From the cell containing the given text, extract its center point as [X, Y] coordinate. 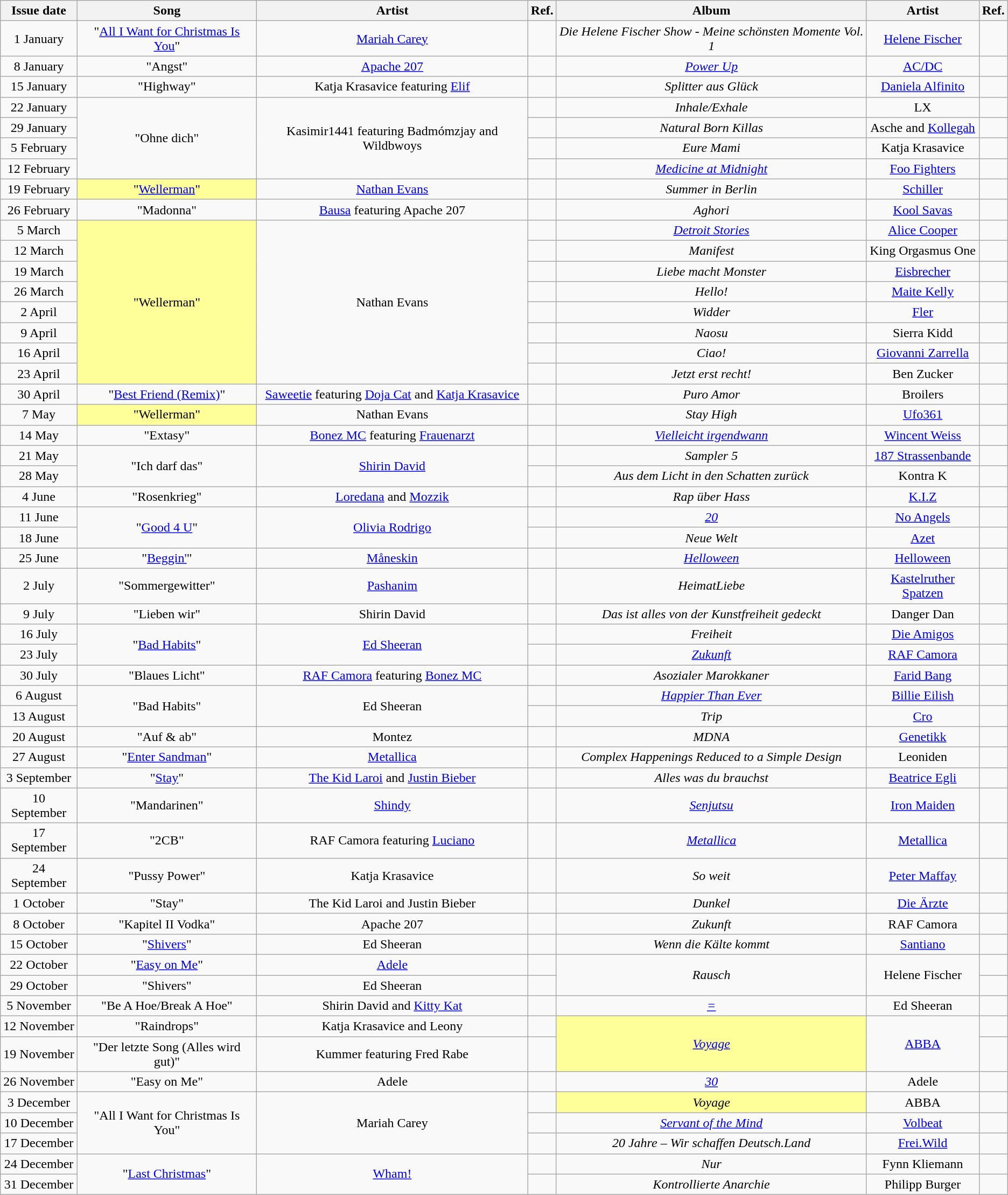
Rap über Hass [711, 497]
RAF Camora featuring Bonez MC [393, 675]
19 February [39, 189]
13 August [39, 716]
16 April [39, 353]
"Angst" [167, 66]
22 October [39, 965]
K.I.Z [923, 497]
"Sommergewitter" [167, 586]
Giovanni Zarrella [923, 353]
3 December [39, 1102]
21 May [39, 456]
Vielleicht irgendwann [711, 435]
25 June [39, 558]
Hello! [711, 292]
Wham! [393, 1174]
Pashanim [393, 586]
Wincent Weiss [923, 435]
2 July [39, 586]
10 September [39, 806]
Das ist alles von der Kunstfreiheit gedeckt [711, 613]
Manifest [711, 250]
Power Up [711, 66]
Die Amigos [923, 634]
Shirin David and Kitty Kat [393, 1006]
28 May [39, 476]
11 June [39, 517]
1 October [39, 903]
27 August [39, 757]
Kummer featuring Fred Rabe [393, 1054]
Aghori [711, 209]
Medicine at Midnight [711, 169]
No Angels [923, 517]
26 February [39, 209]
Shindy [393, 806]
Natural Born Killas [711, 128]
Kastelruther Spatzen [923, 586]
Ben Zucker [923, 374]
"Good 4 U" [167, 527]
Schiller [923, 189]
Volbeat [923, 1123]
Die Ärzte [923, 903]
4 June [39, 497]
"Blaues Licht" [167, 675]
30 [711, 1082]
Genetikk [923, 737]
"Best Friend (Remix)" [167, 394]
2 April [39, 312]
Happier Than Ever [711, 696]
6 August [39, 696]
15 January [39, 87]
"Ich darf das" [167, 466]
Wenn die Kälte kommt [711, 944]
20 Jahre – Wir schaffen Deutsch.Land [711, 1143]
26 March [39, 292]
Nur [711, 1164]
3 September [39, 778]
"Last Christmas" [167, 1174]
Ciao! [711, 353]
"Be A Hoe/Break A Hoe" [167, 1006]
Jetzt erst recht! [711, 374]
29 January [39, 128]
Kool Savas [923, 209]
Saweetie featuring Doja Cat and Katja Krasavice [393, 394]
Katja Krasavice featuring Elif [393, 87]
7 May [39, 415]
14 May [39, 435]
Maite Kelly [923, 292]
Kasimir1441 featuring Badmómzjay and Wildbwoys [393, 138]
24 September [39, 876]
"2CB" [167, 840]
Sierra Kidd [923, 333]
20 [711, 517]
12 February [39, 169]
Philipp Burger [923, 1184]
Ufo361 [923, 415]
Sampler 5 [711, 456]
Complex Happenings Reduced to a Simple Design [711, 757]
Splitter aus Glück [711, 87]
Summer in Berlin [711, 189]
16 July [39, 634]
Foo Fighters [923, 169]
Måneskin [393, 558]
1 January [39, 39]
LX [923, 107]
Loredana and Mozzik [393, 497]
"Highway" [167, 87]
"Raindrops" [167, 1026]
Eure Mami [711, 148]
"Beggin'" [167, 558]
Bausa featuring Apache 207 [393, 209]
9 April [39, 333]
26 November [39, 1082]
Danger Dan [923, 613]
Widder [711, 312]
22 January [39, 107]
Bonez MC featuring Frauenarzt [393, 435]
30 July [39, 675]
"Madonna" [167, 209]
Liebe macht Monster [711, 271]
12 March [39, 250]
Kontrollierte Anarchie [711, 1184]
AC/DC [923, 66]
10 December [39, 1123]
18 June [39, 537]
20 August [39, 737]
Die Helene Fischer Show - Meine schönsten Momente Vol. 1 [711, 39]
MDNA [711, 737]
5 November [39, 1006]
HeimatLiebe [711, 586]
"Kapitel II Vodka" [167, 924]
Inhale/Exhale [711, 107]
17 September [39, 840]
Frei.Wild [923, 1143]
"Mandarinen" [167, 806]
31 December [39, 1184]
"Rosenkrieg" [167, 497]
8 October [39, 924]
"Auf & ab" [167, 737]
Farid Bang [923, 675]
Daniela Alfinito [923, 87]
Fynn Kliemann [923, 1164]
19 November [39, 1054]
15 October [39, 944]
Olivia Rodrigo [393, 527]
Azet [923, 537]
Kontra K [923, 476]
Naosu [711, 333]
24 December [39, 1164]
"Pussy Power" [167, 876]
"Enter Sandman" [167, 757]
Asche and Kollegah [923, 128]
5 February [39, 148]
Montez [393, 737]
12 November [39, 1026]
Cro [923, 716]
Leoniden [923, 757]
30 April [39, 394]
Issue date [39, 11]
Stay High [711, 415]
Alles was du brauchst [711, 778]
King Orgasmus One [923, 250]
Freiheit [711, 634]
187 Strassenbande [923, 456]
17 December [39, 1143]
29 October [39, 985]
Fler [923, 312]
So weit [711, 876]
8 January [39, 66]
"Ohne dich" [167, 138]
RAF Camora featuring Luciano [393, 840]
Alice Cooper [923, 230]
Iron Maiden [923, 806]
Detroit Stories [711, 230]
Peter Maffay [923, 876]
"Der letzte Song (Alles wird gut)" [167, 1054]
Senjutsu [711, 806]
Album [711, 11]
Dunkel [711, 903]
5 March [39, 230]
Puro Amor [711, 394]
"Extasy" [167, 435]
Aus dem Licht in den Schatten zurück [711, 476]
Asozialer Marokkaner [711, 675]
Trip [711, 716]
= [711, 1006]
Billie Eilish [923, 696]
19 March [39, 271]
Neue Welt [711, 537]
Broilers [923, 394]
Beatrice Egli [923, 778]
9 July [39, 613]
Song [167, 11]
23 July [39, 655]
Rausch [711, 975]
Katja Krasavice and Leony [393, 1026]
Santiano [923, 944]
23 April [39, 374]
Eisbrecher [923, 271]
"Lieben wir" [167, 613]
Servant of the Mind [711, 1123]
